Scan for the cell matching the given text and deliver its (X, Y) coordinate at center. 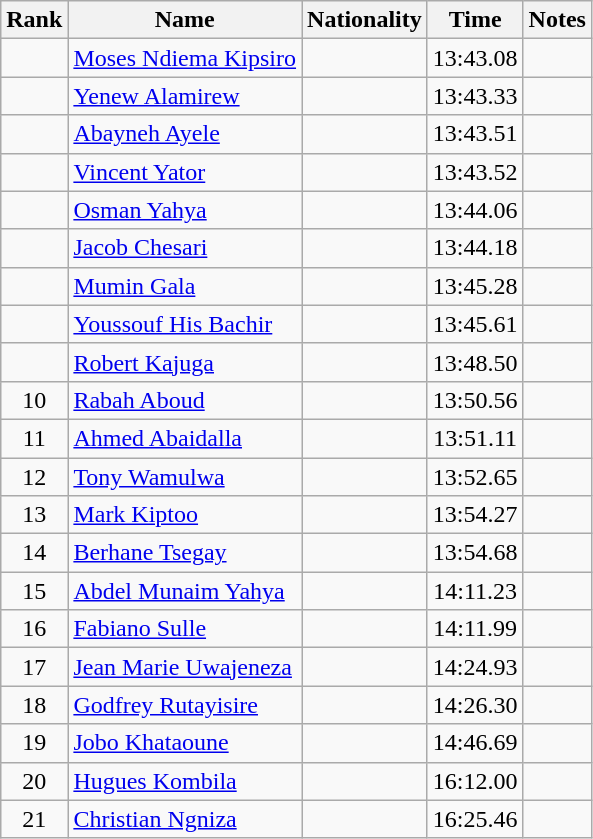
Moses Ndiema Kipsiro (185, 58)
Abayneh Ayele (185, 134)
19 (34, 743)
Rabah Aboud (185, 400)
11 (34, 438)
14:11.99 (475, 629)
Godfrey Rutayisire (185, 705)
16 (34, 629)
Tony Wamulwa (185, 477)
13:43.33 (475, 96)
Hugues Kombila (185, 781)
14:11.23 (475, 591)
Notes (557, 20)
Youssouf His Bachir (185, 324)
Time (475, 20)
13 (34, 515)
14:46.69 (475, 743)
12 (34, 477)
13:45.28 (475, 286)
Fabiano Sulle (185, 629)
13:43.52 (475, 172)
13:43.08 (475, 58)
13:54.27 (475, 515)
14:26.30 (475, 705)
Abdel Munaim Yahya (185, 591)
17 (34, 667)
Mumin Gala (185, 286)
Jean Marie Uwajeneza (185, 667)
13:45.61 (475, 324)
Yenew Alamirew (185, 96)
Jacob Chesari (185, 248)
16:25.46 (475, 819)
13:48.50 (475, 362)
13:52.65 (475, 477)
Mark Kiptoo (185, 515)
13:50.56 (475, 400)
13:44.06 (475, 210)
18 (34, 705)
15 (34, 591)
10 (34, 400)
14:24.93 (475, 667)
Rank (34, 20)
Berhane Tsegay (185, 553)
Jobo Khataoune (185, 743)
13:54.68 (475, 553)
20 (34, 781)
Osman Yahya (185, 210)
Vincent Yator (185, 172)
Robert Kajuga (185, 362)
14 (34, 553)
21 (34, 819)
13:43.51 (475, 134)
Ahmed Abaidalla (185, 438)
Nationality (365, 20)
16:12.00 (475, 781)
13:44.18 (475, 248)
Name (185, 20)
13:51.11 (475, 438)
Christian Ngniza (185, 819)
